Return the [X, Y] coordinate for the center point of the cell that contains the specified text.  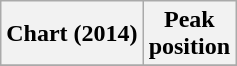
Peakposition [189, 34]
Chart (2014) [72, 34]
